Provide the [X, Y] coordinate of the cell's center where the given text is located.  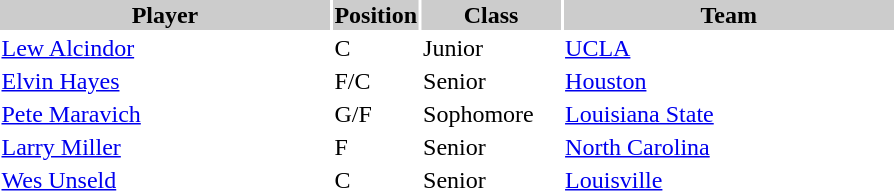
North Carolina [729, 147]
F [376, 147]
Junior [492, 48]
Elvin Hayes [165, 81]
C [376, 48]
Sophomore [492, 114]
G/F [376, 114]
Larry Miller [165, 147]
Lew Alcindor [165, 48]
Position [376, 15]
Class [492, 15]
Player [165, 15]
Pete Maravich [165, 114]
F/C [376, 81]
Houston [729, 81]
Team [729, 15]
Louisiana State [729, 114]
UCLA [729, 48]
